Identify which cell holds the provided text, then report its (X, Y) central coordinate. 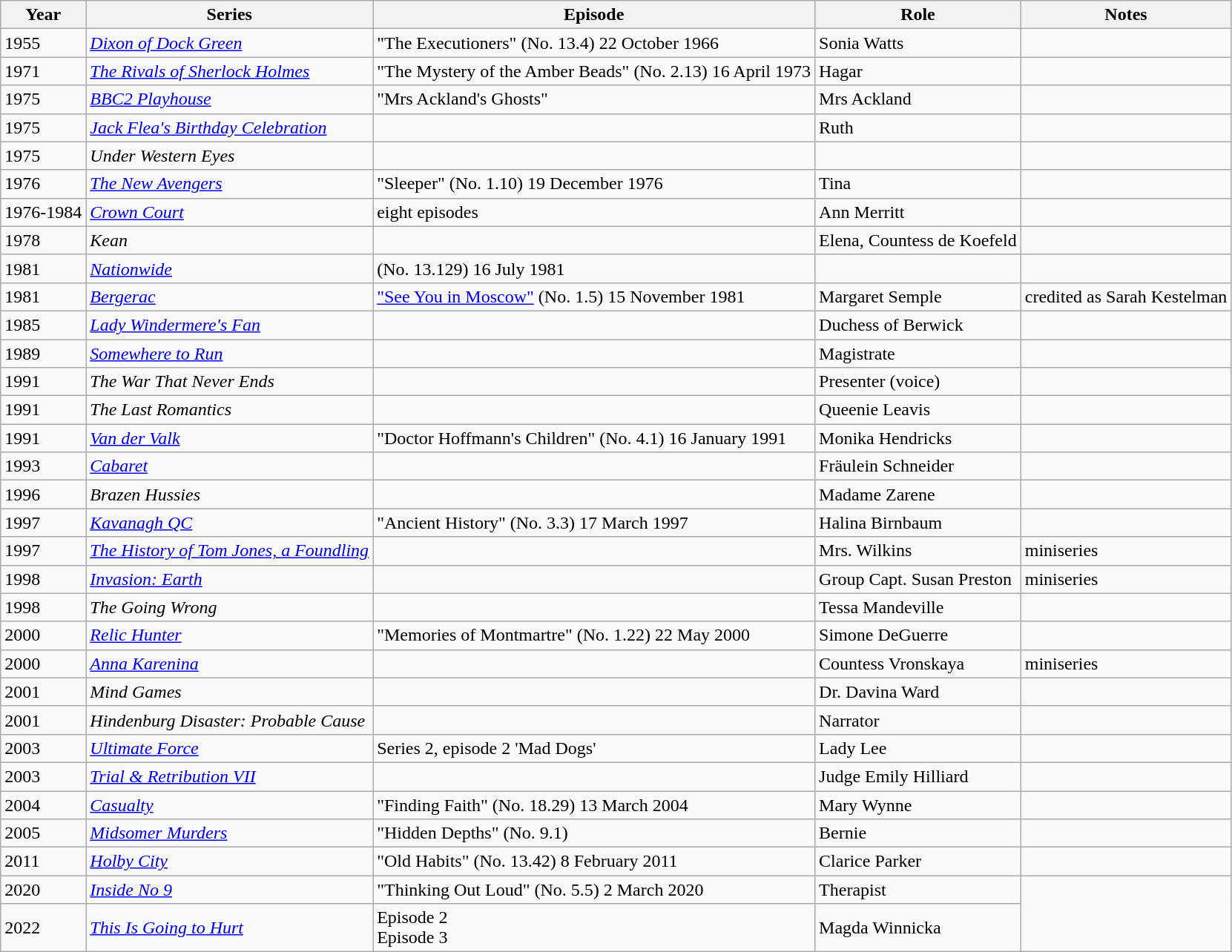
Sonia Watts (918, 43)
Tessa Mandeville (918, 607)
Halina Birnbaum (918, 523)
Hagar (918, 71)
Ann Merritt (918, 212)
1985 (43, 325)
Nationwide (230, 268)
Magda Winnicka (918, 928)
Cabaret (230, 466)
Jack Flea's Birthday Celebration (230, 128)
"The Mystery of the Amber Beads" (No. 2.13) 16 April 1973 (594, 71)
Madame Zarene (918, 495)
Presenter (voice) (918, 382)
Dr. Davina Ward (918, 692)
Episode (594, 15)
Bergerac (230, 297)
Mary Wynne (918, 804)
Queenie Leavis (918, 410)
Role (918, 15)
Kean (230, 240)
Judge Emily Hilliard (918, 776)
"Thinking Out Loud" (No. 5.5) 2 March 2020 (594, 890)
1976-1984 (43, 212)
1971 (43, 71)
Bernie (918, 833)
Under Western Eyes (230, 156)
1978 (43, 240)
Lady Windermere's Fan (230, 325)
BBC2 Playhouse (230, 99)
Therapist (918, 890)
Series 2, episode 2 'Mad Dogs' (594, 748)
Countess Vronskaya (918, 664)
"Finding Faith" (No. 18.29) 13 March 2004 (594, 804)
Year (43, 15)
2005 (43, 833)
"Doctor Hoffmann's Children" (No. 4.1) 16 January 1991 (594, 438)
Simone DeGuerre (918, 635)
Casualty (230, 804)
"Mrs Ackland's Ghosts" (594, 99)
Lady Lee (918, 748)
Van der Valk (230, 438)
Somewhere to Run (230, 354)
"Memories of Montmartre" (No. 1.22) 22 May 2000 (594, 635)
Invasion: Earth (230, 579)
eight episodes (594, 212)
(No. 13.129) 16 July 1981 (594, 268)
1976 (43, 184)
The Going Wrong (230, 607)
Ultimate Force (230, 748)
"Old Habits" (No. 13.42) 8 February 2011 (594, 862)
1955 (43, 43)
Trial & Retribution VII (230, 776)
The History of Tom Jones, a Foundling (230, 551)
Brazen Hussies (230, 495)
credited as Sarah Kestelman (1126, 297)
Elena, Countess de Koefeld (918, 240)
1989 (43, 354)
Margaret Semple (918, 297)
Magistrate (918, 354)
Dixon of Dock Green (230, 43)
Clarice Parker (918, 862)
Group Capt. Susan Preston (918, 579)
Mrs. Wilkins (918, 551)
Anna Karenina (230, 664)
Mrs Ackland (918, 99)
Episode 2Episode 3 (594, 928)
Relic Hunter (230, 635)
2011 (43, 862)
Mind Games (230, 692)
The New Avengers (230, 184)
Midsomer Murders (230, 833)
Tina (918, 184)
2020 (43, 890)
The Last Romantics (230, 410)
"Ancient History" (No. 3.3) 17 March 1997 (594, 523)
1996 (43, 495)
"Sleeper" (No. 1.10) 19 December 1976 (594, 184)
The War That Never Ends (230, 382)
"Hidden Depths" (No. 9.1) (594, 833)
Notes (1126, 15)
Ruth (918, 128)
Monika Hendricks (918, 438)
The Rivals of Sherlock Holmes (230, 71)
Series (230, 15)
Kavanagh QC (230, 523)
Crown Court (230, 212)
"The Executioners" (No. 13.4) 22 October 1966 (594, 43)
This Is Going to Hurt (230, 928)
Hindenburg Disaster: Probable Cause (230, 720)
2022 (43, 928)
2004 (43, 804)
Narrator (918, 720)
Duchess of Berwick (918, 325)
Inside No 9 (230, 890)
"See You in Moscow" (No. 1.5) 15 November 1981 (594, 297)
Fräulein Schneider (918, 466)
Holby City (230, 862)
1993 (43, 466)
